Search for the cell housing the specified text and yield its (x, y) center coordinate. 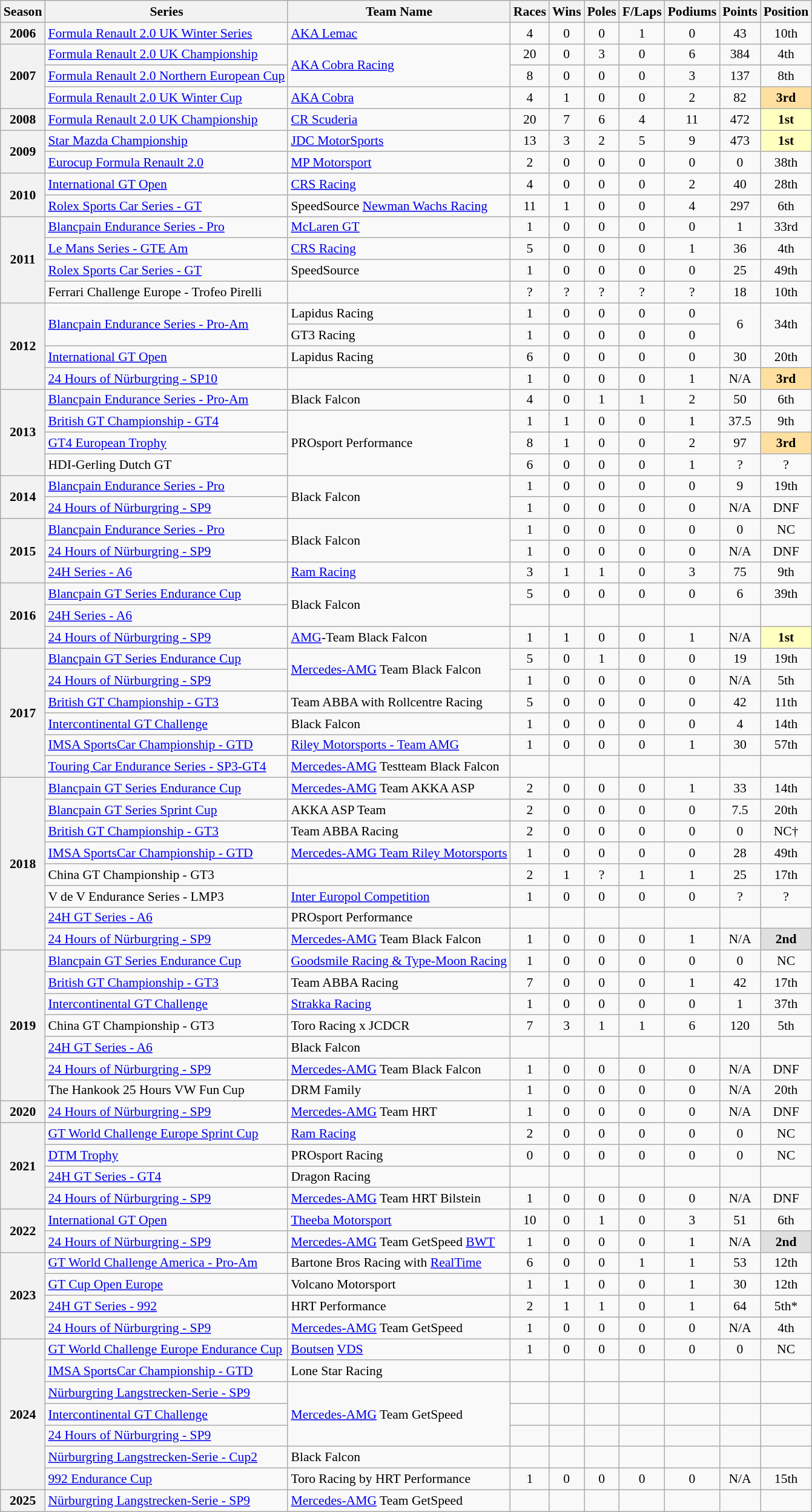
NC† (786, 832)
AKA Cobra (398, 98)
GT4 European Trophy (166, 443)
992 Endurance Cup (166, 1479)
13 (530, 141)
Eurocup Formula Renault 2.0 (166, 163)
Strakka Racing (398, 1004)
Wins (567, 12)
2024 (23, 1414)
297 (740, 206)
Touring Car Endurance Series - SP3-GT4 (166, 767)
Mercedes-AMG Team HRT Bilstein (398, 1199)
2010 (23, 195)
64 (740, 1307)
2012 (23, 346)
2015 (23, 551)
28th (786, 184)
Toro Racing x JCDCR (398, 1026)
472 (740, 119)
Boutsen VDS (398, 1350)
HRT Performance (398, 1307)
Poles (602, 12)
AMG-Team Black Falcon (398, 637)
Formula Renault 2.0 UK Winter Series (166, 33)
53 (740, 1263)
2008 (23, 119)
2013 (23, 432)
2011 (23, 259)
11th (786, 702)
Theeba Motorsport (398, 1220)
British GT Championship - GT4 (166, 422)
McLaren GT (398, 227)
2025 (23, 1500)
2019 (23, 1026)
Inter Europol Competition (398, 897)
24H GT Series - GT4 (166, 1177)
GT World Challenge Europe Endurance Cup (166, 1350)
CR Scuderia (398, 119)
33rd (786, 227)
2006 (23, 33)
38th (786, 163)
GT Cup Open Europe (166, 1285)
Nürburgring Langstrecken-Serie - Cup2 (166, 1457)
82 (740, 98)
Goodsmile Racing & Type-Moon Racing (398, 961)
Team ABBA with Rollcentre Racing (398, 702)
39th (786, 594)
33 (740, 789)
Position (786, 12)
Mercedes-AMG Team AKKA ASP (398, 789)
7.5 (740, 810)
HDI-Gerling Dutch GT (166, 465)
2022 (23, 1231)
5th* (786, 1307)
34th (786, 325)
2016 (23, 615)
Races (530, 12)
Dragon Racing (398, 1177)
DTM Trophy (166, 1155)
2018 (23, 864)
Formula Renault 2.0 Northern European Cup (166, 76)
40 (740, 184)
Season (23, 12)
473 (740, 141)
Lone Star Racing (398, 1371)
Blancpain GT Series Sprint Cup (166, 810)
Volcano Motorsport (398, 1285)
137 (740, 76)
MP Motorsport (398, 163)
SpeedSource Newman Wachs Racing (398, 206)
AKA Cobra Racing (398, 65)
37th (786, 1004)
24H GT Series - 992 (166, 1307)
AKKA ASP Team (398, 810)
2007 (23, 76)
JDC MotorSports (398, 141)
GT World Challenge Europe Sprint Cup (166, 1134)
Mercedes-AMG Testteam Black Falcon (398, 767)
F/Laps (642, 12)
V de V Endurance Series - LMP3 (166, 897)
DRM Family (398, 1090)
37.5 (740, 422)
GT World Challenge America - Pro-Am (166, 1263)
51 (740, 1220)
18 (740, 292)
Mercedes-AMG Team GetSpeed BWT (398, 1242)
10 (530, 1220)
97 (740, 443)
36 (740, 249)
GT3 Racing (398, 336)
384 (740, 55)
57th (786, 745)
2014 (23, 497)
Points (740, 12)
2021 (23, 1166)
Series (166, 12)
8th (786, 76)
The Hankook 25 Hours VW Fun Cup (166, 1090)
2017 (23, 713)
Bartone Bros Racing with RealTime (398, 1263)
19 (740, 659)
75 (740, 572)
2009 (23, 151)
50 (740, 400)
24 Hours of Nürburgring - SP10 (166, 379)
PROsport Racing (398, 1155)
Podiums (693, 12)
Toro Racing by HRT Performance (398, 1479)
AKA Lemac (398, 33)
Star Mazda Championship (166, 141)
Ferrari Challenge Europe - Trofeo Pirelli (166, 292)
Mercedes-AMG Team Riley Motorsports (398, 854)
Riley Motorsports - Team AMG (398, 745)
Team Name (398, 12)
43 (740, 33)
2023 (23, 1295)
Mercedes-AMG Team HRT (398, 1112)
15th (786, 1479)
Formula Renault 2.0 UK Winter Cup (166, 98)
28 (740, 854)
120 (740, 1026)
2020 (23, 1112)
Le Mans Series - GTE Am (166, 249)
SpeedSource (398, 271)
